Detect which cell encompasses the target text, then output its (X, Y) center coordinate. 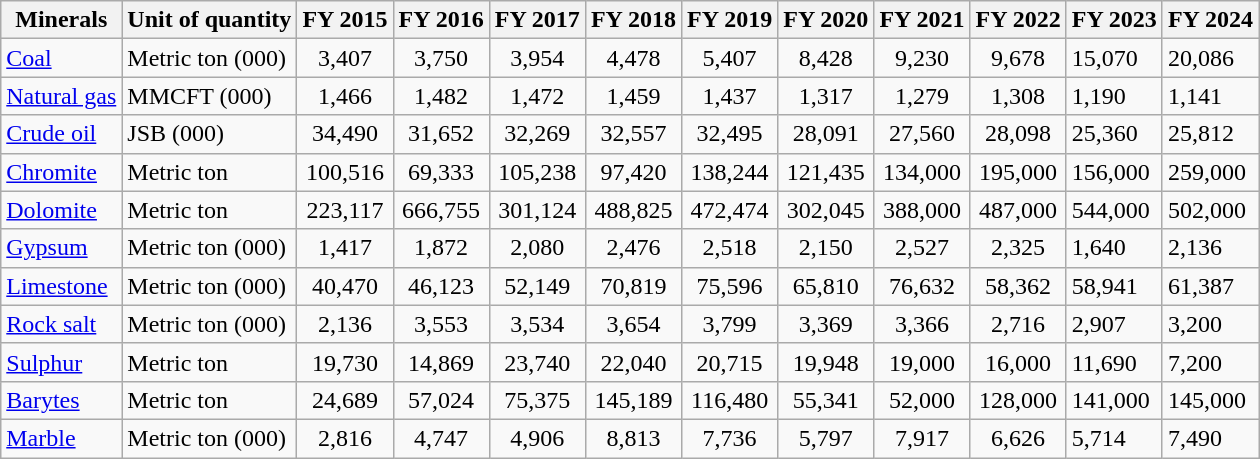
FY 2015 (345, 20)
138,244 (730, 172)
FY 2024 (1210, 20)
2,816 (345, 438)
5,407 (730, 58)
FY 2020 (826, 20)
8,813 (633, 438)
14,869 (441, 362)
7,917 (922, 438)
97,420 (633, 172)
487,000 (1018, 210)
20,086 (1210, 58)
145,000 (1210, 400)
25,812 (1210, 134)
Marble (62, 438)
3,407 (345, 58)
Minerals (62, 20)
19,730 (345, 362)
58,362 (1018, 286)
20,715 (730, 362)
4,478 (633, 58)
65,810 (826, 286)
19,000 (922, 362)
141,000 (1114, 400)
8,428 (826, 58)
1,640 (1114, 248)
121,435 (826, 172)
19,948 (826, 362)
488,825 (633, 210)
302,045 (826, 210)
76,632 (922, 286)
2,325 (1018, 248)
Natural gas (62, 96)
28,091 (826, 134)
Limestone (62, 286)
27,560 (922, 134)
11,690 (1114, 362)
4,747 (441, 438)
9,230 (922, 58)
223,117 (345, 210)
34,490 (345, 134)
FY 2022 (1018, 20)
7,490 (1210, 438)
1,472 (537, 96)
Unit of quantity (210, 20)
2,527 (922, 248)
3,553 (441, 324)
Crude oil (62, 134)
7,736 (730, 438)
22,040 (633, 362)
32,495 (730, 134)
3,369 (826, 324)
32,557 (633, 134)
1,482 (441, 96)
1,459 (633, 96)
259,000 (1210, 172)
31,652 (441, 134)
FY 2021 (922, 20)
24,689 (345, 400)
57,024 (441, 400)
116,480 (730, 400)
15,070 (1114, 58)
25,360 (1114, 134)
MMCFT (000) (210, 96)
4,906 (537, 438)
69,333 (441, 172)
75,375 (537, 400)
FY 2017 (537, 20)
40,470 (345, 286)
388,000 (922, 210)
58,941 (1114, 286)
JSB (000) (210, 134)
156,000 (1114, 172)
3,799 (730, 324)
5,797 (826, 438)
Sulphur (62, 362)
23,740 (537, 362)
55,341 (826, 400)
Barytes (62, 400)
134,000 (922, 172)
502,000 (1210, 210)
52,000 (922, 400)
2,476 (633, 248)
3,654 (633, 324)
301,124 (537, 210)
75,596 (730, 286)
Rock salt (62, 324)
6,626 (1018, 438)
FY 2016 (441, 20)
FY 2018 (633, 20)
Dolomite (62, 210)
52,149 (537, 286)
FY 2019 (730, 20)
5,714 (1114, 438)
1,279 (922, 96)
2,907 (1114, 324)
1,417 (345, 248)
145,189 (633, 400)
7,200 (1210, 362)
3,200 (1210, 324)
Gypsum (62, 248)
3,534 (537, 324)
2,518 (730, 248)
3,366 (922, 324)
1,317 (826, 96)
Coal (62, 58)
1,190 (1114, 96)
61,387 (1210, 286)
105,238 (537, 172)
2,080 (537, 248)
16,000 (1018, 362)
472,474 (730, 210)
100,516 (345, 172)
70,819 (633, 286)
1,872 (441, 248)
128,000 (1018, 400)
1,437 (730, 96)
666,755 (441, 210)
FY 2023 (1114, 20)
46,123 (441, 286)
28,098 (1018, 134)
3,750 (441, 58)
544,000 (1114, 210)
2,716 (1018, 324)
32,269 (537, 134)
2,150 (826, 248)
9,678 (1018, 58)
3,954 (537, 58)
1,141 (1210, 96)
Chromite (62, 172)
1,308 (1018, 96)
1,466 (345, 96)
195,000 (1018, 172)
